Detect which cell encompasses the target text, then output its (X, Y) center coordinate. 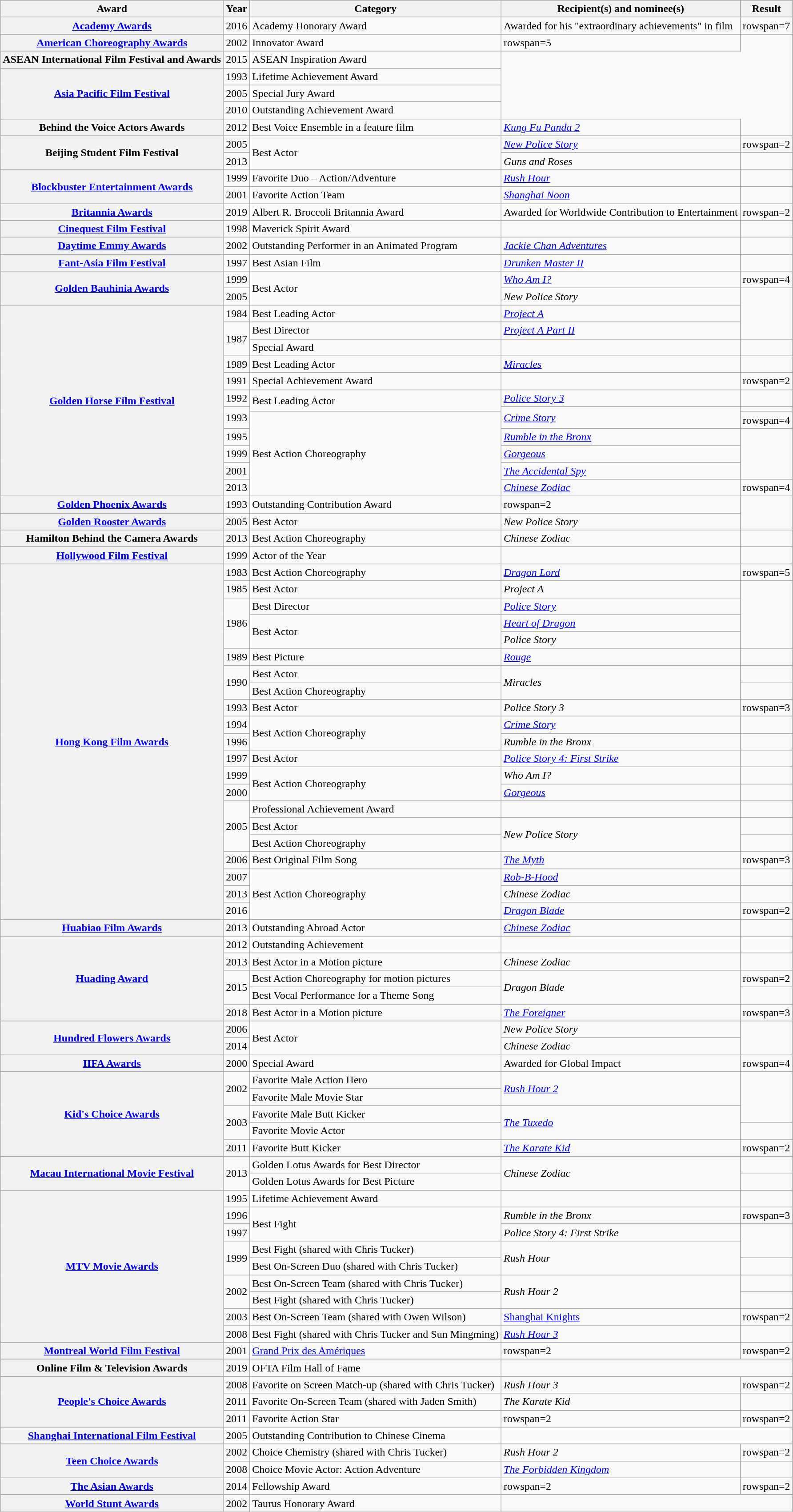
Golden Rooster Awards (112, 522)
Awarded for Worldwide Contribution to Entertainment (621, 212)
Favorite Action Star (376, 1419)
Heart of Dragon (621, 623)
Best Action Choreography for motion pictures (376, 978)
Golden Bauhinia Awards (112, 288)
rowspan=7 (766, 26)
Hamilton Behind the Camera Awards (112, 539)
Shanghai International Film Festival (112, 1436)
Hong Kong Film Awards (112, 742)
Shanghai Noon (621, 195)
Favorite Male Butt Kicker (376, 1114)
1998 (236, 229)
Choice Movie Actor: Action Adventure (376, 1469)
Macau International Movie Festival (112, 1173)
Best On-Screen Duo (shared with Chris Tucker) (376, 1266)
Category (376, 9)
1986 (236, 623)
The Tuxedo (621, 1122)
Year (236, 9)
2010 (236, 110)
Jackie Chan Adventures (621, 246)
Montreal World Film Festival (112, 1351)
Special Achievement Award (376, 381)
Asia Pacific Film Festival (112, 93)
Best Fight (376, 1224)
Teen Choice Awards (112, 1461)
1983 (236, 572)
Fant-Asia Film Festival (112, 263)
1985 (236, 589)
Favorite on Screen Match-up (shared with Chris Tucker) (376, 1385)
Blockbuster Entertainment Awards (112, 186)
1991 (236, 381)
Grand Prix des Amériques (376, 1351)
Result (766, 9)
Favorite On-Screen Team (shared with Jaden Smith) (376, 1402)
Project A Part II (621, 330)
Best On-Screen Team (shared with Chris Tucker) (376, 1283)
Golden Phoenix Awards (112, 505)
The Asian Awards (112, 1486)
Golden Lotus Awards for Best Director (376, 1165)
Kung Fu Panda 2 (621, 127)
The Accidental Spy (621, 471)
World Stunt Awards (112, 1503)
Favorite Male Movie Star (376, 1097)
1990 (236, 682)
Golden Lotus Awards for Best Picture (376, 1182)
1992 (236, 398)
Golden Horse Film Festival (112, 401)
Hollywood Film Festival (112, 555)
Awarded for Global Impact (621, 1063)
Award (112, 9)
Favorite Butt Kicker (376, 1148)
Choice Chemistry (shared with Chris Tucker) (376, 1452)
OFTA Film Hall of Fame (376, 1368)
Best Picture (376, 657)
Favorite Movie Actor (376, 1131)
1984 (236, 314)
Hundred Flowers Awards (112, 1038)
Daytime Emmy Awards (112, 246)
Awarded for his "extraordinary achievements" in film (621, 26)
MTV Movie Awards (112, 1267)
1987 (236, 339)
The Foreigner (621, 1013)
Best Vocal Performance for a Theme Song (376, 995)
The Forbidden Kingdom (621, 1469)
Recipient(s) and nominee(s) (621, 9)
Favorite Action Team (376, 195)
Special Jury Award (376, 93)
Best Original Film Song (376, 860)
Favorite Male Action Hero (376, 1080)
Outstanding Abroad Actor (376, 928)
Academy Honorary Award (376, 26)
Huabiao Film Awards (112, 928)
ASEAN International Film Festival and Awards (112, 60)
Behind the Voice Actors Awards (112, 127)
Outstanding Performer in an Animated Program (376, 246)
Cinequest Film Festival (112, 229)
Fellowship Award (376, 1486)
Britannia Awards (112, 212)
Innovator Award (376, 43)
Academy Awards (112, 26)
Online Film & Television Awards (112, 1368)
Actor of the Year (376, 555)
Huading Award (112, 978)
The Myth (621, 860)
Best On-Screen Team (shared with Owen Wilson) (376, 1317)
IIFA Awards (112, 1063)
Best Voice Ensemble in a feature film (376, 127)
Shanghai Knights (621, 1317)
Drunken Master II (621, 263)
Professional Achievement Award (376, 809)
Kid's Choice Awards (112, 1114)
2007 (236, 877)
Outstanding Achievement Award (376, 110)
Outstanding Contribution to Chinese Cinema (376, 1436)
Outstanding Achievement (376, 945)
Albert R. Broccoli Britannia Award (376, 212)
People's Choice Awards (112, 1402)
American Choreography Awards (112, 43)
Rouge (621, 657)
Rob-B-Hood (621, 877)
Favorite Duo – Action/Adventure (376, 178)
1994 (236, 724)
Outstanding Contribution Award (376, 505)
Guns and Roses (621, 161)
Best Asian Film (376, 263)
Dragon Lord (621, 572)
2018 (236, 1013)
Best Fight (shared with Chris Tucker and Sun Mingming) (376, 1334)
Beijing Student Film Festival (112, 153)
ASEAN Inspiration Award (376, 60)
Taurus Honorary Award (376, 1503)
Maverick Spirit Award (376, 229)
